Provide the [X, Y] coordinate of the cell's center where the given text is located.  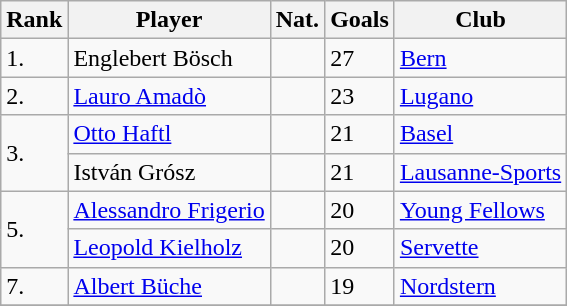
Basel [480, 134]
Nat. [297, 20]
19 [360, 286]
Lausanne-Sports [480, 172]
Bern [480, 58]
Otto Haftl [169, 134]
Alessandro Frigerio [169, 210]
5. [34, 229]
Lugano [480, 96]
Young Fellows [480, 210]
Leopold Kielholz [169, 248]
Goals [360, 20]
23 [360, 96]
27 [360, 58]
1. [34, 58]
Lauro Amadò [169, 96]
Albert Büche [169, 286]
2. [34, 96]
7. [34, 286]
Englebert Bösch [169, 58]
Club [480, 20]
Nordstern [480, 286]
István Grósz [169, 172]
3. [34, 153]
Servette [480, 248]
Player [169, 20]
Rank [34, 20]
